Find where the given text appears and provide that cell's center as (X, Y) coordinate. 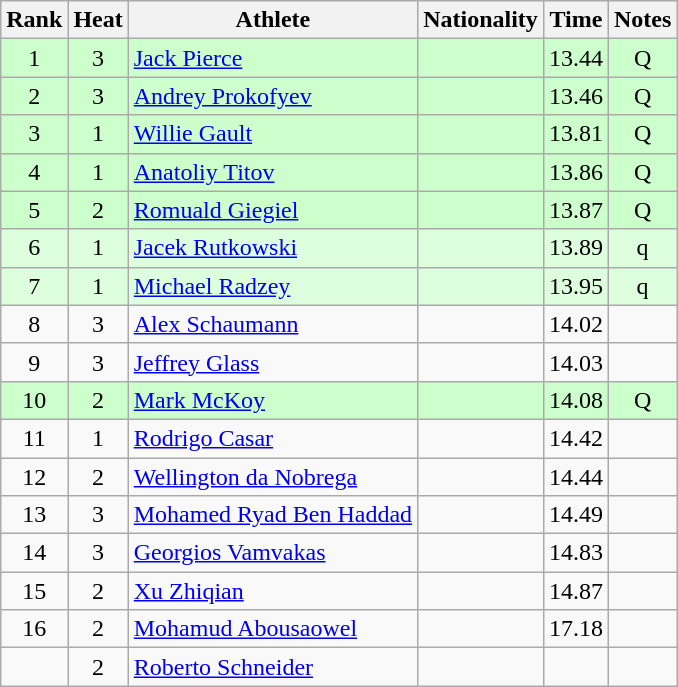
Rodrigo Casar (272, 438)
13 (34, 515)
Alex Schaumann (272, 324)
12 (34, 477)
Andrey Prokofyev (272, 96)
Romuald Giegiel (272, 210)
11 (34, 438)
13.87 (576, 210)
13.86 (576, 172)
Jack Pierce (272, 58)
Xu Zhiqian (272, 591)
14.83 (576, 553)
14 (34, 553)
Georgios Vamvakas (272, 553)
Nationality (481, 20)
14.44 (576, 477)
Wellington da Nobrega (272, 477)
7 (34, 286)
14.42 (576, 438)
13.81 (576, 134)
10 (34, 400)
14.87 (576, 591)
Willie Gault (272, 134)
Jacek Rutkowski (272, 248)
Rank (34, 20)
13.44 (576, 58)
6 (34, 248)
15 (34, 591)
17.18 (576, 629)
14.02 (576, 324)
16 (34, 629)
Notes (642, 20)
14.49 (576, 515)
14.08 (576, 400)
Jeffrey Glass (272, 362)
Anatoliy Titov (272, 172)
4 (34, 172)
13.46 (576, 96)
Mark McKoy (272, 400)
Time (576, 20)
8 (34, 324)
13.89 (576, 248)
Michael Radzey (272, 286)
Athlete (272, 20)
13.95 (576, 286)
14.03 (576, 362)
Mohamud Abousaowel (272, 629)
Mohamed Ryad Ben Haddad (272, 515)
Heat (98, 20)
9 (34, 362)
Roberto Schneider (272, 667)
5 (34, 210)
